Return the (X, Y) coordinate for the center point of the cell that contains the specified text.  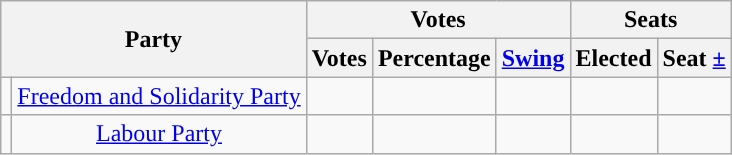
Percentage (434, 58)
Seat ± (694, 58)
Seats (650, 20)
Labour Party (159, 134)
Party (154, 39)
Elected (614, 58)
Swing (533, 58)
Freedom and Solidarity Party (159, 96)
